Return (X, Y) of the center of cell containing provided text 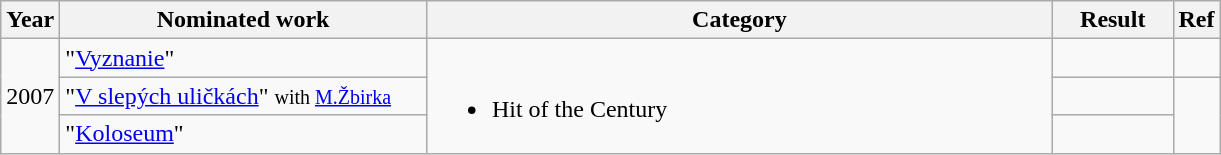
Nominated work (244, 20)
"Vyznanie" (244, 58)
Year (30, 20)
"V slepých uličkách" with M.Žbirka (244, 96)
Result (1112, 20)
Hit of the Century (739, 96)
Category (739, 20)
"Koloseum" (244, 134)
2007 (30, 96)
Ref (1196, 20)
